Scan for the cell matching the given text and deliver its (X, Y) coordinate at center. 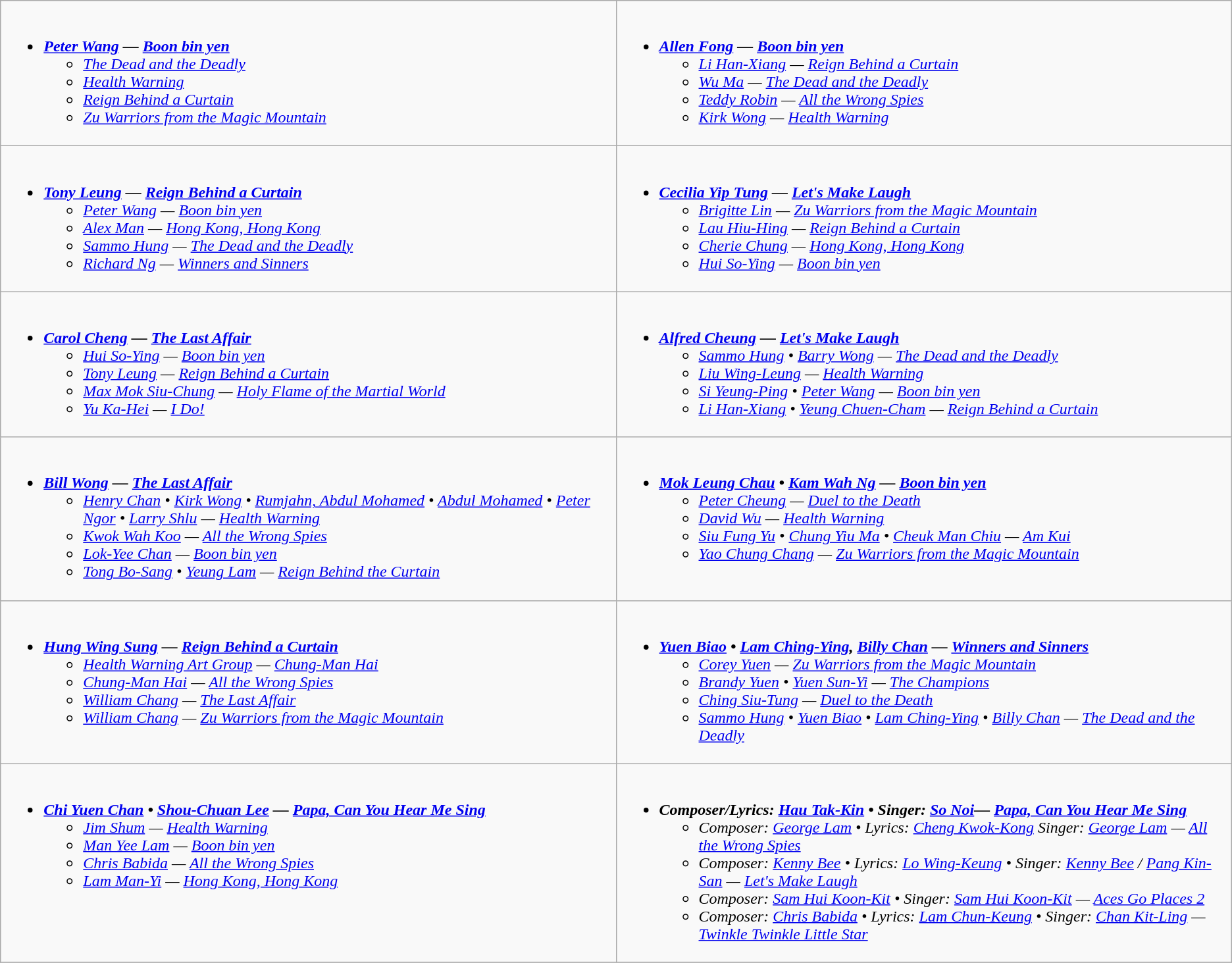
Peter Wang — Boon bin yenThe Dead and the DeadlyHealth WarningReign Behind a CurtainZu Warriors from the Magic Mountain (308, 74)
